Search for the cell housing the specified text and yield its [X, Y] center coordinate. 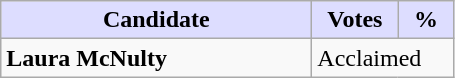
Candidate [156, 20]
Laura McNulty [156, 58]
Acclaimed [383, 58]
Votes [355, 20]
% [426, 20]
